Locate the cell with the specified text and output its (X, Y) center coordinate. 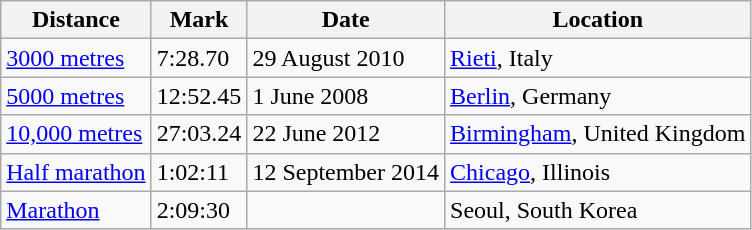
5000 metres (76, 96)
Chicago, Illinois (598, 172)
Rieti, Italy (598, 58)
Distance (76, 20)
Berlin, Germany (598, 96)
29 August 2010 (346, 58)
10,000 metres (76, 134)
27:03.24 (199, 134)
1:02:11 (199, 172)
Mark (199, 20)
12:52.45 (199, 96)
12 September 2014 (346, 172)
Birmingham, United Kingdom (598, 134)
3000 metres (76, 58)
Location (598, 20)
7:28.70 (199, 58)
Seoul, South Korea (598, 210)
22 June 2012 (346, 134)
Marathon (76, 210)
2:09:30 (199, 210)
1 June 2008 (346, 96)
Half marathon (76, 172)
Date (346, 20)
